Capture the cell that displays the provided text and extract its [X, Y] central coordinate. 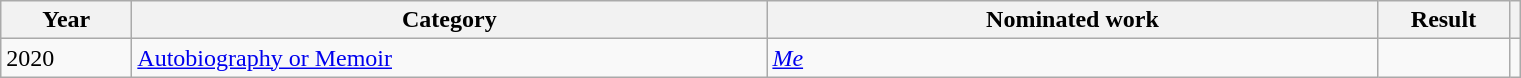
Me [1072, 58]
Nominated work [1072, 20]
Year [66, 20]
Autobiography or Memoir [450, 58]
Result [1444, 20]
2020 [66, 58]
Category [450, 20]
